Capture the cell that displays the provided text and extract its [x, y] central coordinate. 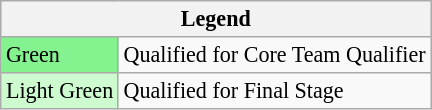
Qualified for Core Team Qualifier [274, 55]
Qualified for Final Stage [274, 90]
Green [60, 55]
Legend [216, 19]
Light Green [60, 90]
